Capture the cell that displays the provided text and extract its [x, y] central coordinate. 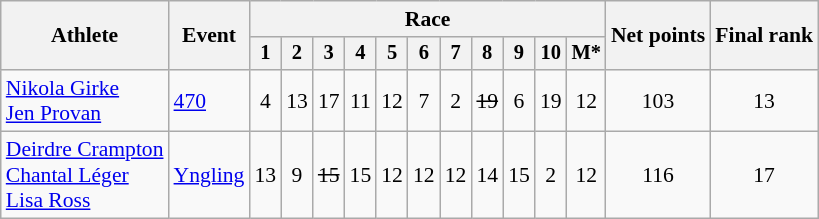
5 [392, 54]
14 [487, 176]
M* [586, 54]
11 [361, 100]
Race [427, 19]
Nikola GirkeJen Provan [85, 100]
Event [210, 36]
3 [329, 54]
470 [210, 100]
103 [658, 100]
1 [265, 54]
Deirdre CramptonChantal LégerLisa Ross [85, 176]
Net points [658, 36]
Final rank [764, 36]
Athlete [85, 36]
10 [551, 54]
8 [487, 54]
Yngling [210, 176]
116 [658, 176]
